Capture the cell that displays the provided text and extract its [x, y] central coordinate. 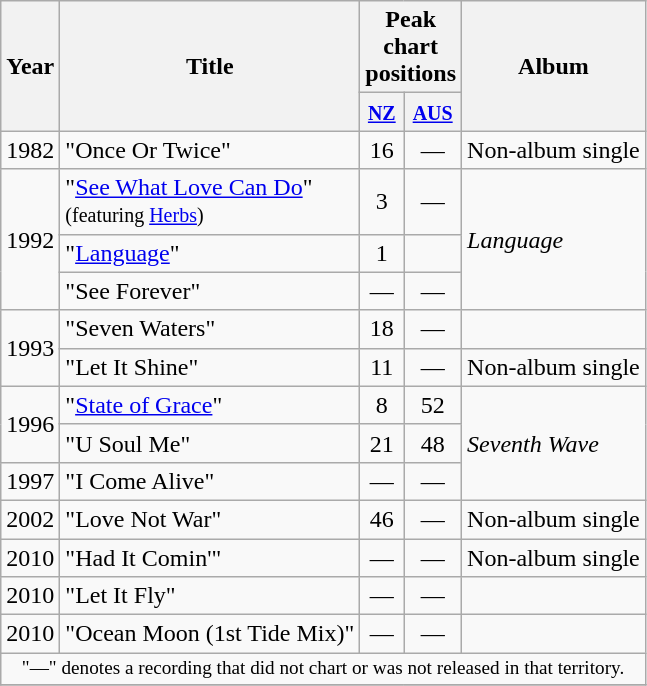
"—" denotes a recording that did not chart or was not released in that territory. [324, 669]
1997 [30, 481]
48 [433, 443]
NZ [382, 112]
18 [382, 329]
AUS [433, 112]
16 [382, 150]
"Had It Comin'" [210, 557]
1993 [30, 348]
"I Come Alive" [210, 481]
Language [554, 240]
Album [554, 66]
"Let It Fly" [210, 596]
"See Forever" [210, 291]
"Seven Waters" [210, 329]
1982 [30, 150]
"Love Not War" [210, 519]
Seventh Wave [554, 443]
"Ocean Moon (1st Tide Mix)" [210, 634]
Year [30, 66]
"Let It Shine" [210, 367]
2002 [30, 519]
21 [382, 443]
"Once Or Twice" [210, 150]
1992 [30, 240]
11 [382, 367]
"Language" [210, 253]
1996 [30, 424]
"See What Love Can Do"(featuring Herbs) [210, 202]
"State of Grace" [210, 405]
Peak chart positions [411, 47]
8 [382, 405]
"U Soul Me" [210, 443]
52 [433, 405]
46 [382, 519]
3 [382, 202]
Title [210, 66]
1 [382, 253]
